Capture the cell that displays the provided text and extract its (X, Y) central coordinate. 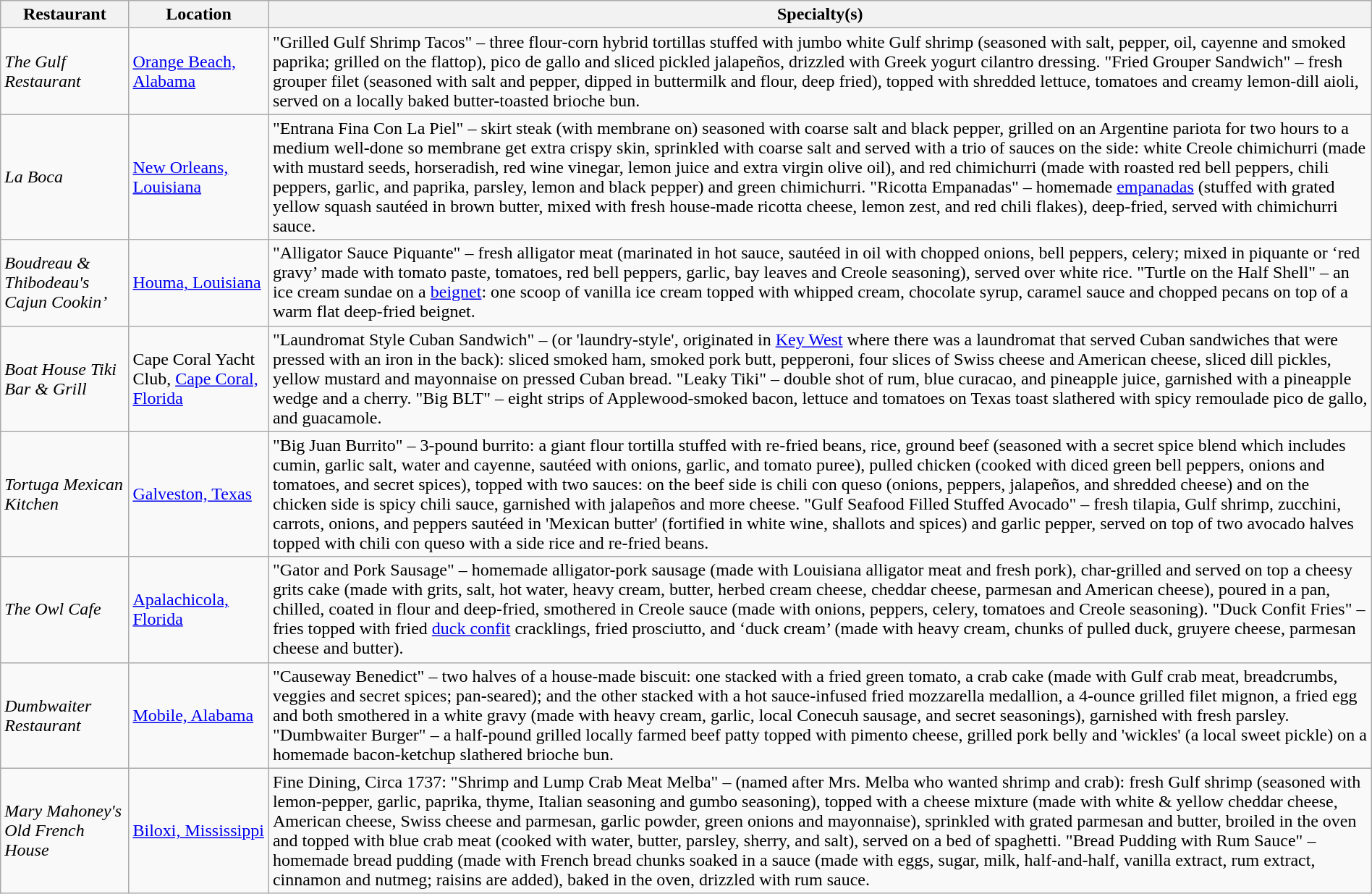
Orange Beach, Alabama (198, 71)
Galveston, Texas (198, 494)
Mobile, Alabama (198, 715)
The Owl Cafe (65, 610)
Boudreau & Thibodeau's Cajun Cookin’ (65, 282)
Tortuga Mexican Kitchen (65, 494)
Location (198, 14)
The Gulf Restaurant (65, 71)
Apalachicola, Florida (198, 610)
Restaurant (65, 14)
Mary Mahoney's Old French House (65, 831)
Specialty(s) (820, 14)
La Boca (65, 177)
Dumbwaiter Restaurant (65, 715)
Cape Coral Yacht Club, Cape Coral, Florida (198, 379)
New Orleans, Louisiana (198, 177)
Biloxi, Mississippi (198, 831)
Houma, Louisiana (198, 282)
Boat House Tiki Bar & Grill (65, 379)
